Return [x, y] of the center of cell containing provided text 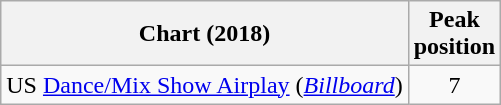
Chart (2018) [204, 34]
US Dance/Mix Show Airplay (Billboard) [204, 85]
Peakposition [454, 34]
7 [454, 85]
